From the cell containing the given text, extract its center point as (X, Y) coordinate. 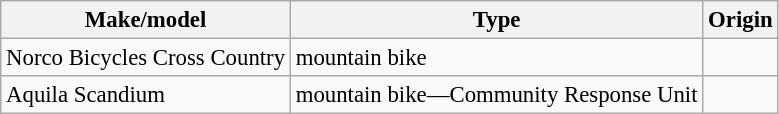
mountain bike—Community Response Unit (496, 95)
Origin (740, 20)
Aquila Scandium (146, 95)
mountain bike (496, 58)
Norco Bicycles Cross Country (146, 58)
Type (496, 20)
Make/model (146, 20)
